Identify which cell holds the provided text, then report its (X, Y) central coordinate. 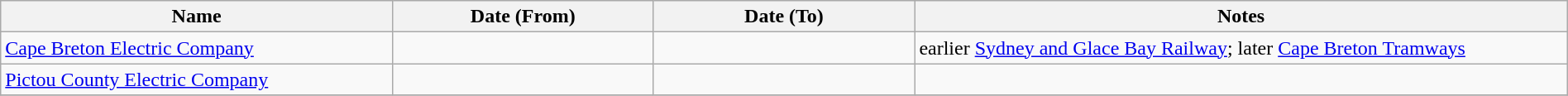
Cape Breton Electric Company (197, 48)
Date (From) (523, 17)
Pictou County Electric Company (197, 79)
Notes (1241, 17)
Name (197, 17)
earlier Sydney and Glace Bay Railway; later Cape Breton Tramways (1241, 48)
Date (To) (784, 17)
